Determine the (X, Y) coordinate at the center of the cell enclosing the given text.  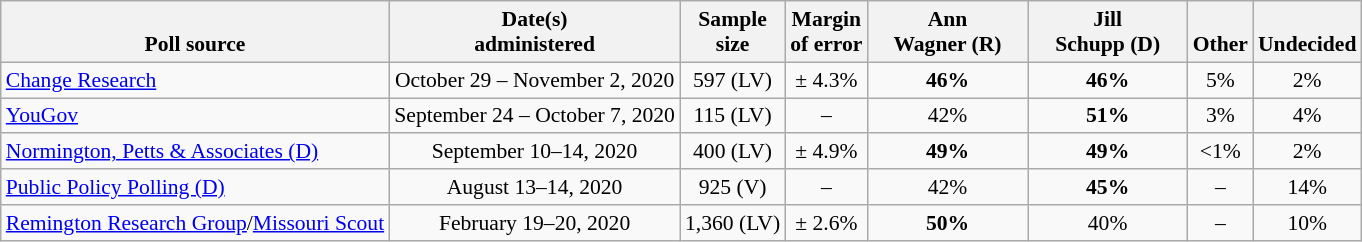
51% (1108, 116)
14% (1307, 187)
Poll source (195, 32)
YouGov (195, 116)
400 (LV) (732, 152)
AnnWagner (R) (947, 32)
Change Research (195, 80)
September 24 – October 7, 2020 (534, 116)
115 (LV) (732, 116)
10% (1307, 223)
40% (1108, 223)
JillSchupp (D) (1108, 32)
August 13–14, 2020 (534, 187)
February 19–20, 2020 (534, 223)
45% (1108, 187)
1,360 (LV) (732, 223)
50% (947, 223)
September 10–14, 2020 (534, 152)
4% (1307, 116)
3% (1220, 116)
925 (V) (732, 187)
± 4.9% (826, 152)
Samplesize (732, 32)
± 2.6% (826, 223)
Date(s)administered (534, 32)
<1% (1220, 152)
597 (LV) (732, 80)
Normington, Petts & Associates (D) (195, 152)
Marginof error (826, 32)
Public Policy Polling (D) (195, 187)
October 29 – November 2, 2020 (534, 80)
5% (1220, 80)
Undecided (1307, 32)
Other (1220, 32)
Remington Research Group/Missouri Scout (195, 223)
± 4.3% (826, 80)
